Provide the [X, Y] coordinate of the cell's center where the given text is located.  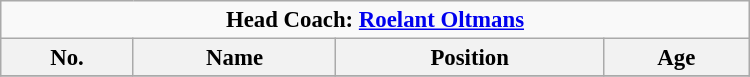
Name [234, 58]
No. [67, 58]
Position [470, 58]
Age [676, 58]
Head Coach: Roelant Oltmans [375, 20]
